Detect which cell encompasses the target text, then output its [X, Y] center coordinate. 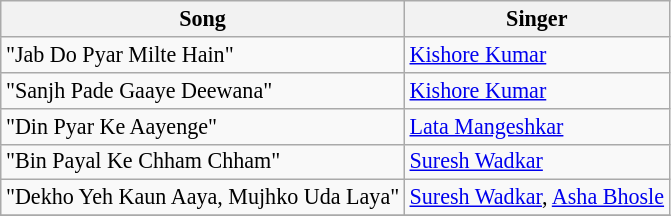
Lata Mangeshkar [536, 126]
Song [203, 18]
Singer [536, 18]
"Sanjh Pade Gaaye Deewana" [203, 90]
"Jab Do Pyar Milte Hain" [203, 54]
"Dekho Yeh Kaun Aaya, Mujhko Uda Laya" [203, 198]
"Din Pyar Ke Aayenge" [203, 126]
Suresh Wadkar [536, 162]
"Bin Payal Ke Chham Chham" [203, 162]
Suresh Wadkar, Asha Bhosle [536, 198]
